Search for the cell housing the specified text and yield its (X, Y) center coordinate. 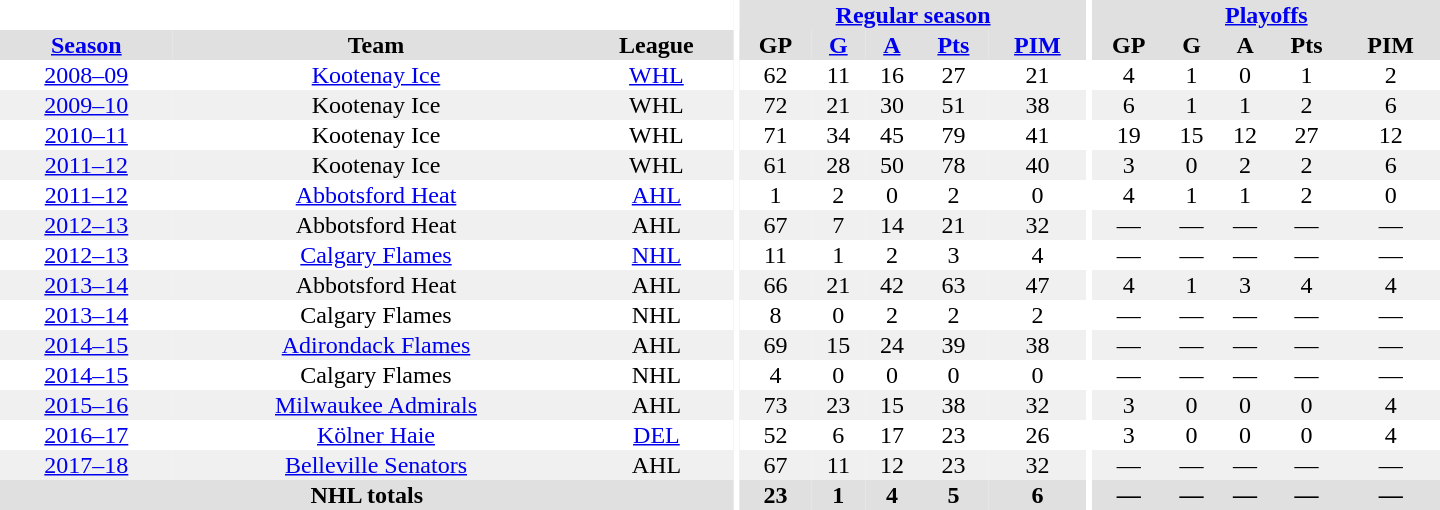
16 (892, 75)
45 (892, 135)
2016–17 (86, 435)
5 (954, 495)
8 (775, 315)
42 (892, 285)
79 (954, 135)
47 (1038, 285)
50 (892, 165)
24 (892, 345)
Kölner Haie (376, 435)
DEL (656, 435)
Playoffs (1266, 15)
61 (775, 165)
Adirondack Flames (376, 345)
19 (1129, 135)
2010–11 (86, 135)
2017–18 (86, 465)
14 (892, 225)
Season (86, 45)
40 (1038, 165)
51 (954, 105)
78 (954, 165)
17 (892, 435)
71 (775, 135)
72 (775, 105)
Regular season (912, 15)
28 (839, 165)
69 (775, 345)
41 (1038, 135)
Milwaukee Admirals (376, 405)
26 (1038, 435)
7 (839, 225)
Belleville Senators (376, 465)
66 (775, 285)
34 (839, 135)
Team (376, 45)
63 (954, 285)
2008–09 (86, 75)
30 (892, 105)
62 (775, 75)
2009–10 (86, 105)
73 (775, 405)
League (656, 45)
39 (954, 345)
NHL totals (367, 495)
52 (775, 435)
2015–16 (86, 405)
